Extract the [X, Y] coordinate from the center of the cell holding the provided text.  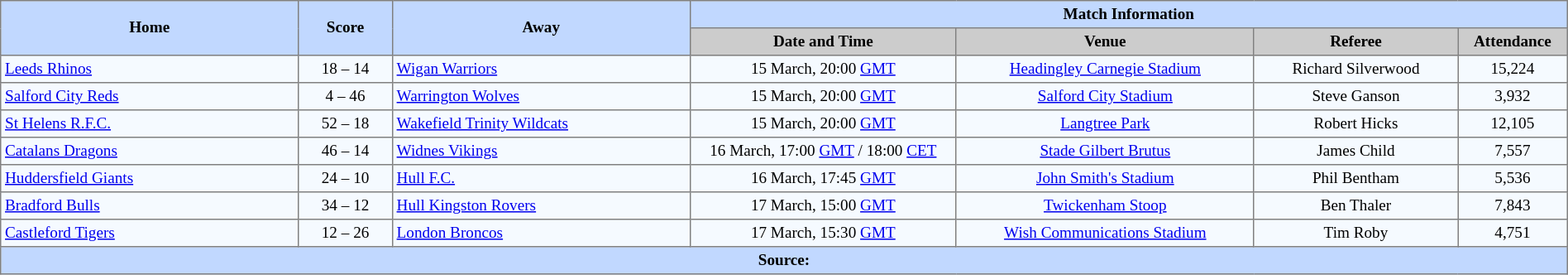
Robert Hicks [1355, 124]
Headingley Carnegie Stadium [1105, 70]
16 March, 17:45 GMT [823, 179]
24 – 10 [346, 179]
Warrington Wolves [541, 96]
Hull F.C. [541, 179]
Twickenham Stoop [1105, 205]
16 March, 17:00 GMT / 18:00 CET [823, 151]
Attendance [1513, 41]
Home [150, 28]
Wigan Warriors [541, 70]
46 – 14 [346, 151]
Salford City Stadium [1105, 96]
Wakefield Trinity Wildcats [541, 124]
3,932 [1513, 96]
St Helens R.F.C. [150, 124]
Salford City Reds [150, 96]
Steve Ganson [1355, 96]
Leeds Rhinos [150, 70]
Phil Bentham [1355, 179]
London Broncos [541, 234]
34 – 12 [346, 205]
12,105 [1513, 124]
Ben Thaler [1355, 205]
Widnes Vikings [541, 151]
Langtree Park [1105, 124]
Tim Roby [1355, 234]
17 March, 15:30 GMT [823, 234]
5,536 [1513, 179]
Bradford Bulls [150, 205]
15,224 [1513, 70]
Venue [1105, 41]
52 – 18 [346, 124]
Huddersfield Giants [150, 179]
Away [541, 28]
James Child [1355, 151]
12 – 26 [346, 234]
Date and Time [823, 41]
Score [346, 28]
Castleford Tigers [150, 234]
Hull Kingston Rovers [541, 205]
Wish Communications Stadium [1105, 234]
Stade Gilbert Brutus [1105, 151]
Match Information [1128, 15]
7,843 [1513, 205]
7,557 [1513, 151]
Source: [784, 260]
4,751 [1513, 234]
Catalans Dragons [150, 151]
Referee [1355, 41]
18 – 14 [346, 70]
John Smith's Stadium [1105, 179]
4 – 46 [346, 96]
17 March, 15:00 GMT [823, 205]
Richard Silverwood [1355, 70]
